For the text-containing cell, return its midpoint in (X, Y) coordinate format. 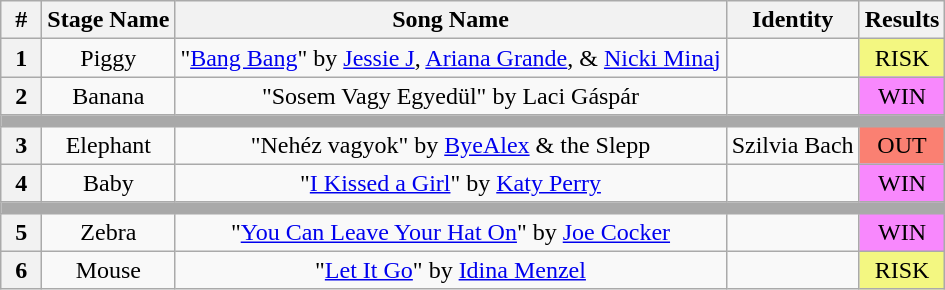
Mouse (108, 270)
6 (22, 270)
Szilvia Bach (792, 145)
Piggy (108, 58)
5 (22, 232)
"I Kissed a Girl" by Katy Perry (450, 183)
Baby (108, 183)
"You Can Leave Your Hat On" by Joe Cocker (450, 232)
Identity (792, 20)
OUT (902, 145)
Banana (108, 96)
Elephant (108, 145)
"Sosem Vagy Egyedül" by Laci Gáspár (450, 96)
"Nehéz vagyok" by ByeAlex & the Slepp (450, 145)
"Bang Bang" by Jessie J, Ariana Grande, & Nicki Minaj (450, 58)
Stage Name (108, 20)
Results (902, 20)
2 (22, 96)
1 (22, 58)
Song Name (450, 20)
3 (22, 145)
4 (22, 183)
"Let It Go" by Idina Menzel (450, 270)
Zebra (108, 232)
# (22, 20)
